Detect which cell encompasses the target text, then output its [X, Y] center coordinate. 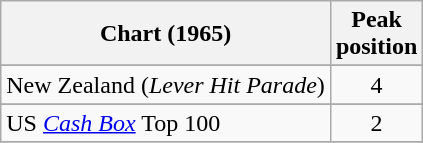
US Cash Box Top 100 [166, 123]
Peakposition [376, 34]
2 [376, 123]
New Zealand (Lever Hit Parade) [166, 85]
Chart (1965) [166, 34]
4 [376, 85]
